Capture the cell that displays the provided text and extract its [x, y] central coordinate. 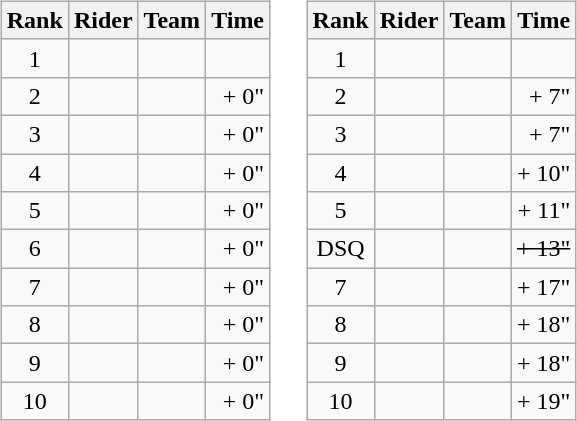
+ 10" [543, 173]
6 [34, 249]
+ 11" [543, 211]
+ 13" [543, 249]
+ 17" [543, 287]
+ 19" [543, 401]
DSQ [340, 249]
